Search for the cell housing the specified text and yield its [X, Y] center coordinate. 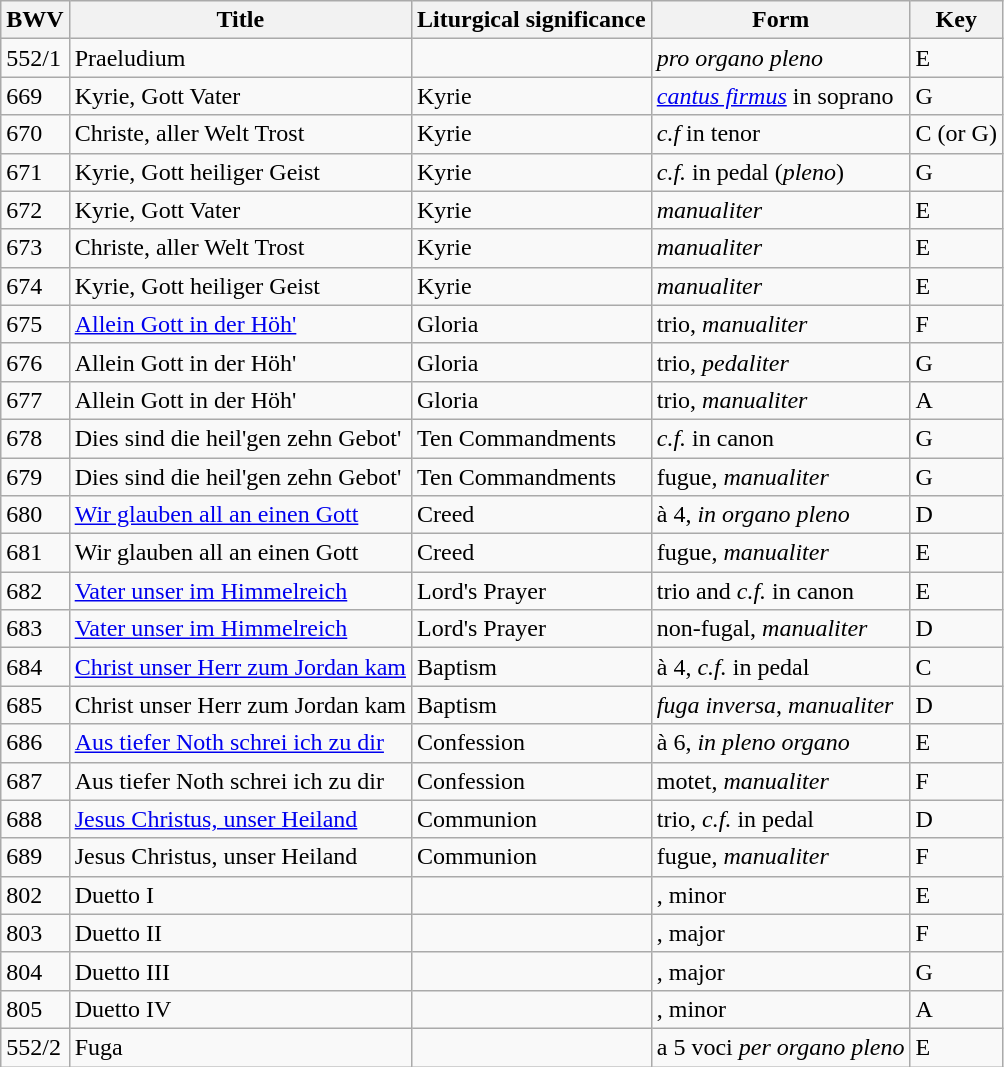
Fuga [240, 1047]
trio, pedaliter [780, 362]
683 [35, 629]
C (or G) [956, 134]
552/2 [35, 1047]
Key [956, 20]
802 [35, 895]
à 4, c.f. in pedal [780, 667]
trio, c.f. in pedal [780, 819]
669 [35, 96]
Praeludium [240, 58]
pro organo pleno [780, 58]
C [956, 667]
cantus firmus in soprano [780, 96]
676 [35, 362]
677 [35, 400]
687 [35, 781]
Title [240, 20]
688 [35, 819]
BWV [35, 20]
686 [35, 743]
trio and c.f. in canon [780, 591]
673 [35, 248]
c.f in tenor [780, 134]
681 [35, 553]
689 [35, 857]
Liturgical significance [531, 20]
672 [35, 210]
670 [35, 134]
c.f. in pedal (pleno) [780, 172]
680 [35, 515]
Duetto III [240, 971]
675 [35, 324]
Duetto I [240, 895]
a 5 voci per organo pleno [780, 1047]
804 [35, 971]
fuga inversa, manualiter [780, 705]
c.f. in canon [780, 438]
671 [35, 172]
Form [780, 20]
motet, manualiter [780, 781]
non-fugal, manualiter [780, 629]
679 [35, 477]
Duetto II [240, 933]
805 [35, 1009]
à 4, in organo pleno [780, 515]
674 [35, 286]
678 [35, 438]
803 [35, 933]
682 [35, 591]
684 [35, 667]
Duetto IV [240, 1009]
552/1 [35, 58]
à 6, in pleno organo [780, 743]
685 [35, 705]
